Return the (x, y) coordinate for the center point of the cell that contains the specified text.  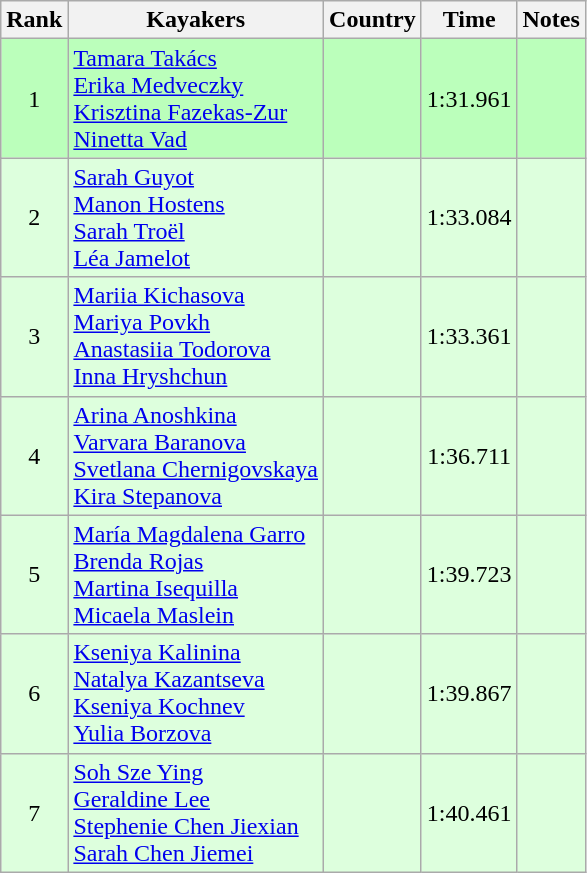
Tamara TakácsErika MedveczkyKrisztina Fazekas-ZurNinetta Vad (196, 98)
Sarah GuyotManon HostensSarah TroëlLéa Jamelot (196, 218)
Soh Sze YingGeraldine LeeStephenie Chen JiexianSarah Chen Jiemei (196, 812)
1 (34, 98)
Notes (551, 20)
6 (34, 694)
1:39.723 (469, 574)
Kayakers (196, 20)
1:40.461 (469, 812)
4 (34, 456)
7 (34, 812)
5 (34, 574)
María Magdalena GarroBrenda RojasMartina IsequillaMicaela Maslein (196, 574)
Mariia KichasovaMariya PovkhAnastasiia TodorovaInna Hryshchun (196, 336)
1:36.711 (469, 456)
Arina AnoshkinaVarvara BaranovaSvetlana ChernigovskayaKira Stepanova (196, 456)
1:31.961 (469, 98)
Time (469, 20)
3 (34, 336)
Rank (34, 20)
2 (34, 218)
1:33.084 (469, 218)
1:33.361 (469, 336)
1:39.867 (469, 694)
Kseniya KalininaNatalya KazantsevaKseniya KochnevYulia Borzova (196, 694)
Country (373, 20)
